For the text-containing cell, return its midpoint in (X, Y) coordinate format. 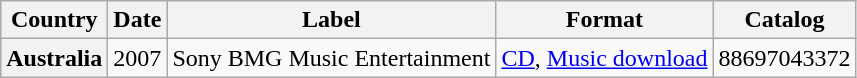
Sony BMG Music Entertainment (332, 58)
Catalog (784, 20)
Label (332, 20)
Australia (54, 58)
88697043372 (784, 58)
Country (54, 20)
CD, Music download (604, 58)
2007 (138, 58)
Format (604, 20)
Date (138, 20)
